Scan for the cell matching the given text and deliver its (x, y) coordinate at center. 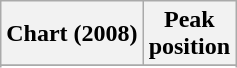
Peakposition (189, 34)
Chart (2008) (72, 34)
